Search for the cell housing the specified text and yield its [X, Y] center coordinate. 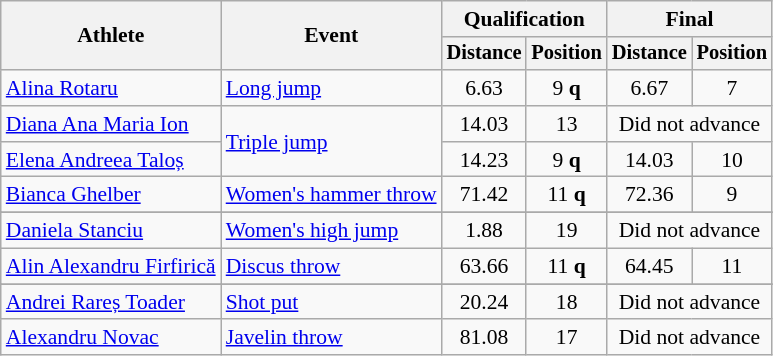
Discus throw [332, 267]
19 [566, 231]
18 [566, 302]
11 [732, 267]
71.42 [484, 195]
Final [690, 19]
7 [732, 88]
Women's hammer throw [332, 195]
Qualification [524, 19]
Diana Ana Maria Ion [111, 124]
1.88 [484, 231]
17 [566, 338]
72.36 [650, 195]
Triple jump [332, 142]
81.08 [484, 338]
Andrei Rareș Toader [111, 302]
20.24 [484, 302]
Bianca Ghelber [111, 195]
Alin Alexandru Firfirică [111, 267]
63.66 [484, 267]
Athlete [111, 36]
Event [332, 36]
13 [566, 124]
9 [732, 195]
6.63 [484, 88]
64.45 [650, 267]
Alexandru Novac [111, 338]
Long jump [332, 88]
Elena Andreea Taloș [111, 160]
6.67 [650, 88]
Daniela Stanciu [111, 231]
Shot put [332, 302]
Alina Rotaru [111, 88]
10 [732, 160]
Women's high jump [332, 231]
14.23 [484, 160]
Javelin throw [332, 338]
